Determine the [x, y] coordinate at the center of the cell enclosing the given text.  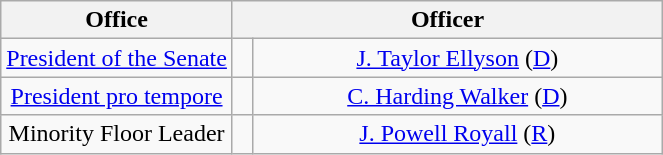
Minority Floor Leader [117, 134]
C. Harding Walker (D) [458, 96]
Office [117, 20]
J. Taylor Ellyson (D) [458, 58]
President of the Senate [117, 58]
J. Powell Royall (R) [458, 134]
President pro tempore [117, 96]
Officer [447, 20]
